Provide the [X, Y] coordinate of the cell's center where the given text is located.  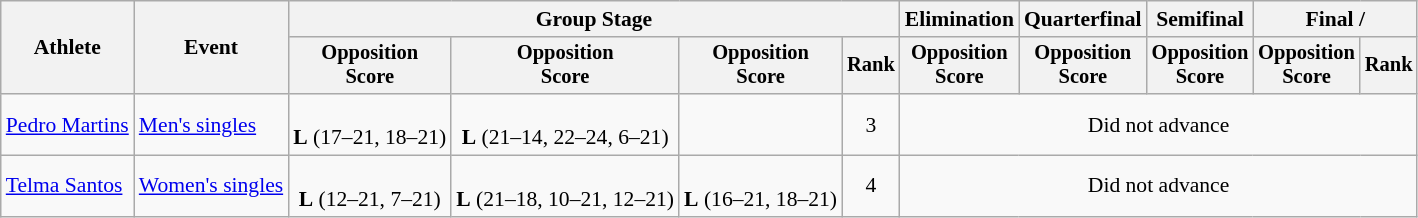
3 [871, 124]
L (17–21, 18–21) [370, 124]
Women's singles [211, 186]
Elimination [960, 19]
Group Stage [594, 19]
Athlete [68, 48]
Men's singles [211, 124]
L (21–18, 10–21, 12–21) [565, 186]
Final / [1335, 19]
L (21–14, 22–24, 6–21) [565, 124]
Pedro Martins [68, 124]
Event [211, 48]
4 [871, 186]
Semifinal [1200, 19]
L (16–21, 18–21) [760, 186]
Quarterfinal [1083, 19]
L (12–21, 7–21) [370, 186]
Telma Santos [68, 186]
